For the text-containing cell, return its midpoint in (X, Y) coordinate format. 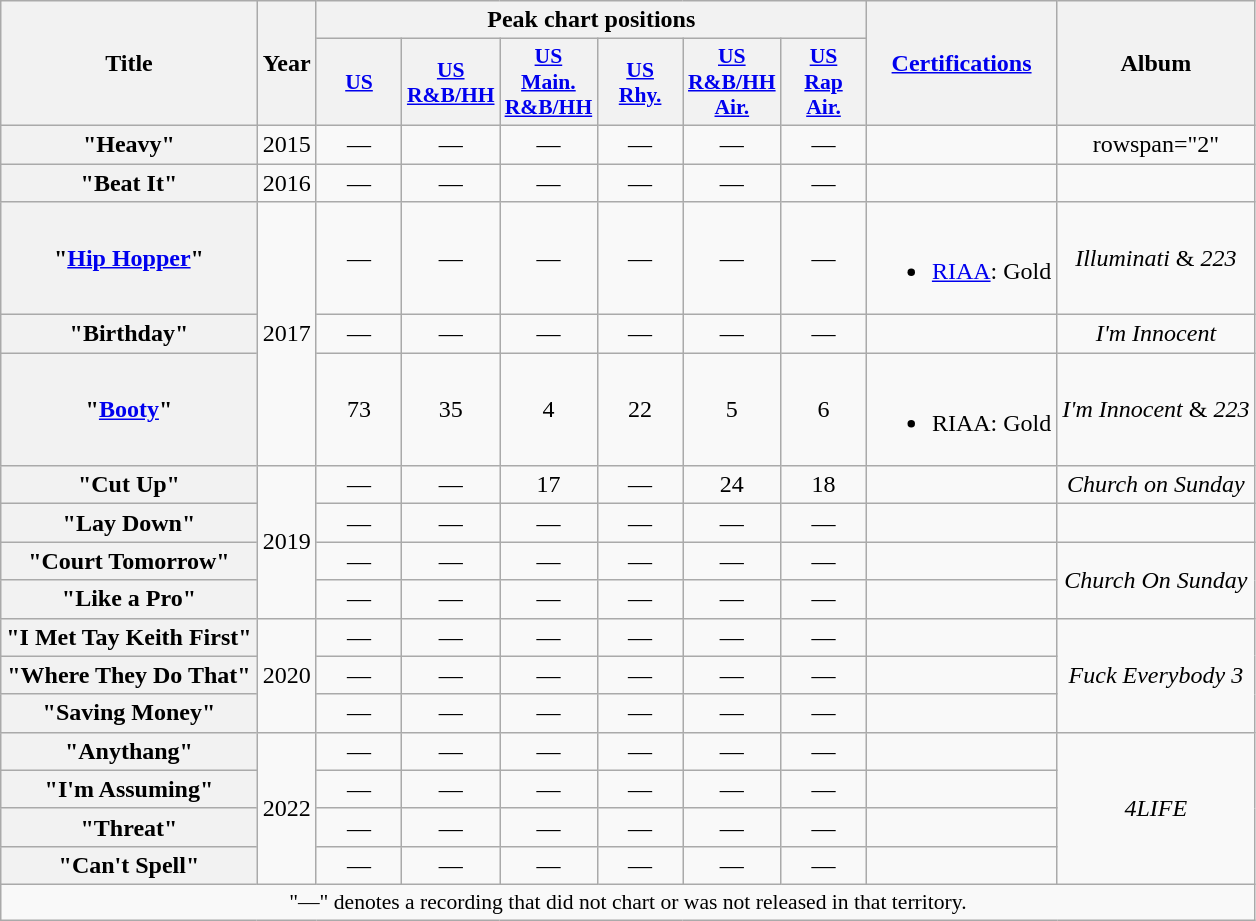
rowspan="2" (1156, 144)
Certifications (961, 64)
I'm Innocent (1156, 334)
Church on Sunday (1156, 485)
USMain.R&B/HH (549, 82)
"I'm Assuming" (129, 789)
2017 (286, 334)
"Lay Down" (129, 523)
Fuck Everybody 3 (1156, 675)
35 (451, 410)
Year (286, 64)
Album (1156, 64)
"I Met Tay Keith First" (129, 637)
"Threat" (129, 827)
4LIFE (1156, 808)
6 (824, 410)
Title (129, 64)
"Cut Up" (129, 485)
I'm Innocent & 223 (1156, 410)
"Court Tomorrow" (129, 561)
"Beat It" (129, 183)
5 (732, 410)
73 (359, 410)
"Booty" (129, 410)
US R&B/HH (451, 82)
US (359, 82)
2020 (286, 675)
Church On Sunday (1156, 580)
USR&B/HHAir. (732, 82)
"Birthday" (129, 334)
"Saving Money" (129, 713)
"Can't Spell" (129, 865)
Illuminati & 223 (1156, 258)
2022 (286, 808)
"Hip Hopper" (129, 258)
2016 (286, 183)
4 (549, 410)
2015 (286, 144)
18 (824, 485)
Peak chart positions (591, 20)
USRapAir. (824, 82)
"—" denotes a recording that did not chart or was not released in that territory. (628, 902)
22 (640, 410)
"Where They Do That" (129, 675)
USRhy. (640, 82)
24 (732, 485)
"Anythang" (129, 751)
"Heavy" (129, 144)
"Like a Pro" (129, 599)
2019 (286, 542)
17 (549, 485)
